From the cell containing the given text, extract its center point as [X, Y] coordinate. 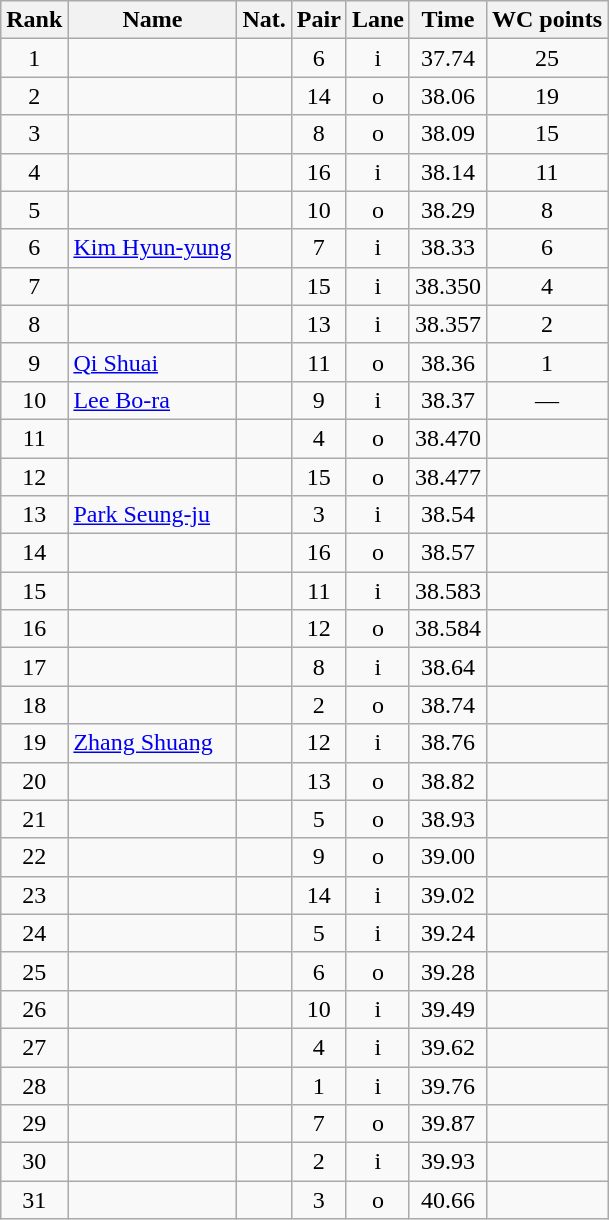
39.93 [448, 1162]
38.54 [448, 515]
26 [34, 1009]
39.62 [448, 1047]
38.74 [448, 705]
38.583 [448, 591]
39.76 [448, 1085]
Park Seung-ju [152, 515]
— [546, 400]
17 [34, 667]
38.584 [448, 629]
39.28 [448, 971]
Zhang Shuang [152, 743]
27 [34, 1047]
28 [34, 1085]
38.57 [448, 553]
38.06 [448, 96]
Time [448, 20]
29 [34, 1124]
39.49 [448, 1009]
23 [34, 895]
40.66 [448, 1200]
38.14 [448, 172]
24 [34, 933]
38.357 [448, 324]
38.36 [448, 362]
38.33 [448, 248]
38.470 [448, 438]
22 [34, 857]
20 [34, 781]
Rank [34, 20]
38.29 [448, 210]
38.09 [448, 134]
Qi Shuai [152, 362]
38.37 [448, 400]
Pair [318, 20]
Lane [378, 20]
39.24 [448, 933]
38.64 [448, 667]
39.00 [448, 857]
18 [34, 705]
38.477 [448, 477]
Lee Bo-ra [152, 400]
Name [152, 20]
37.74 [448, 58]
38.350 [448, 286]
Nat. [264, 20]
31 [34, 1200]
Kim Hyun-yung [152, 248]
38.93 [448, 819]
21 [34, 819]
30 [34, 1162]
38.76 [448, 743]
WC points [546, 20]
39.02 [448, 895]
39.87 [448, 1124]
38.82 [448, 781]
